From the cell containing the given text, extract its center point as (X, Y) coordinate. 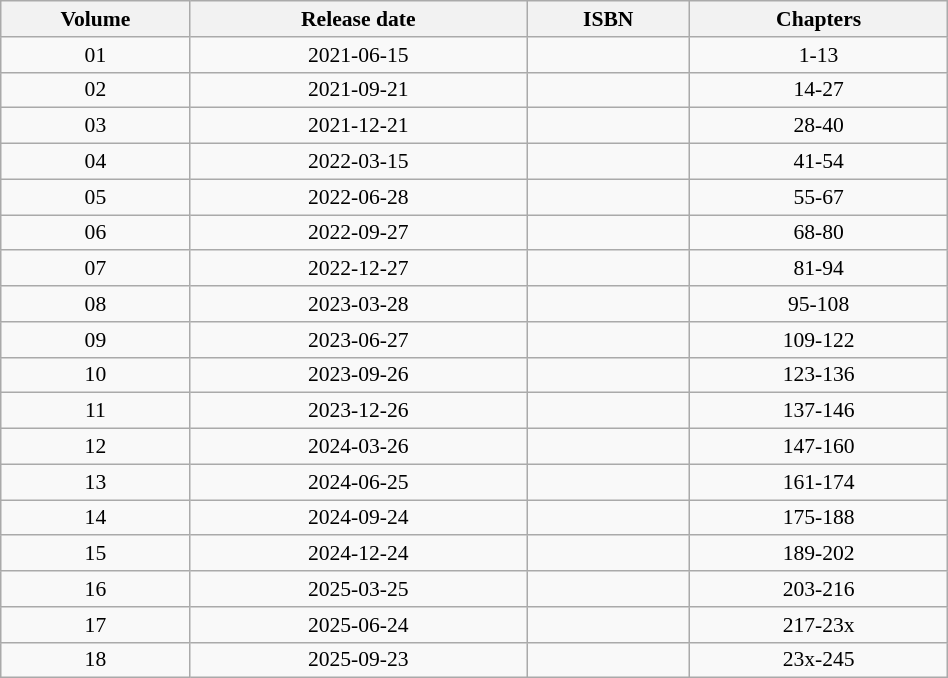
147-160 (818, 447)
ISBN (608, 19)
Chapters (818, 19)
2023-12-26 (358, 411)
15 (96, 554)
2022-03-15 (358, 162)
03 (96, 126)
28-40 (818, 126)
08 (96, 304)
10 (96, 375)
23x-245 (818, 660)
2024-03-26 (358, 447)
2021-09-21 (358, 90)
203-216 (818, 589)
189-202 (818, 554)
2024-06-25 (358, 482)
05 (96, 197)
2025-03-25 (358, 589)
2025-09-23 (358, 660)
16 (96, 589)
123-136 (818, 375)
2022-12-27 (358, 269)
161-174 (818, 482)
2025-06-24 (358, 625)
2023-06-27 (358, 340)
2023-09-26 (358, 375)
217-23x (818, 625)
1-13 (818, 55)
13 (96, 482)
2024-09-24 (358, 518)
109-122 (818, 340)
95-108 (818, 304)
175-188 (818, 518)
02 (96, 90)
18 (96, 660)
41-54 (818, 162)
06 (96, 233)
Release date (358, 19)
137-146 (818, 411)
55-67 (818, 197)
07 (96, 269)
2021-06-15 (358, 55)
81-94 (818, 269)
04 (96, 162)
68-80 (818, 233)
14-27 (818, 90)
2022-09-27 (358, 233)
14 (96, 518)
17 (96, 625)
09 (96, 340)
11 (96, 411)
2021-12-21 (358, 126)
01 (96, 55)
2022-06-28 (358, 197)
2023-03-28 (358, 304)
Volume (96, 19)
12 (96, 447)
2024-12-24 (358, 554)
